From the cell containing the given text, extract its center point as (X, Y) coordinate. 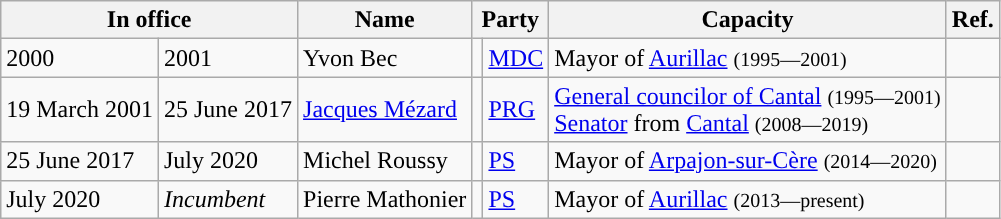
Mayor of Arpajon-sur-Cère (2014—2020) (748, 161)
Mayor of Aurillac (2013—present) (748, 199)
Incumbent (228, 199)
In office (150, 20)
2001 (228, 58)
Michel Roussy (385, 161)
Capacity (748, 20)
Yvon Bec (385, 58)
Jacques Mézard (385, 110)
PRG (516, 110)
Party (510, 20)
Ref. (972, 20)
Pierre Mathonier (385, 199)
2000 (80, 58)
General councilor of Cantal (1995—2001)Senator from Cantal (2008—2019) (748, 110)
MDC (516, 58)
19 March 2001 (80, 110)
Name (385, 20)
Mayor of Aurillac (1995—2001) (748, 58)
